Output the (X, Y) coordinate of the center of the cell containing the given text.  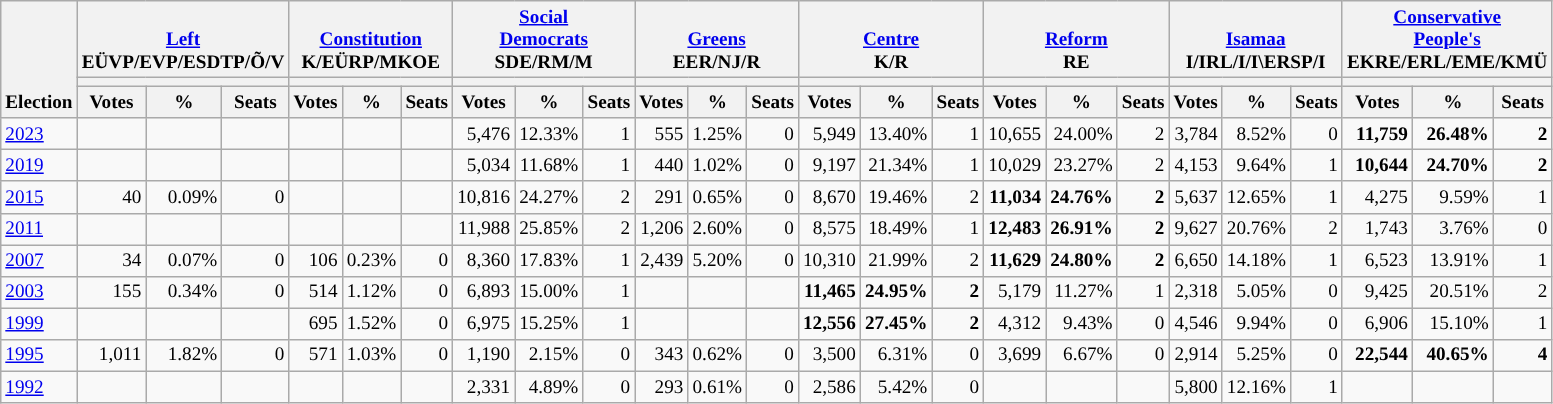
10,655 (1015, 134)
1.52% (372, 324)
12.33% (549, 134)
695 (316, 324)
22,544 (1377, 355)
14.18% (1256, 261)
9,627 (1196, 229)
24.70% (1452, 166)
155 (112, 292)
40.65% (1452, 355)
11.68% (549, 166)
2,439 (662, 261)
IsamaaI/IRL/I/I\ERSP/I (1256, 40)
15.25% (549, 324)
5,637 (1196, 197)
8,575 (829, 229)
12,556 (829, 324)
0.07% (184, 261)
11.27% (1082, 292)
4,312 (1015, 324)
1,206 (662, 229)
GreensEER/NJ/R (717, 40)
17.83% (549, 261)
5,476 (484, 134)
2,331 (484, 387)
9.59% (1452, 197)
10,029 (1015, 166)
1995 (39, 355)
3,784 (1196, 134)
LeftEÜVP/EVP/ESDTP/Õ/V (183, 40)
5,179 (1015, 292)
10,644 (1377, 166)
571 (316, 355)
9,197 (829, 166)
1.12% (372, 292)
21.99% (896, 261)
11,759 (1377, 134)
8,670 (829, 197)
5,800 (1196, 387)
1,743 (1377, 229)
5.05% (1256, 292)
0.23% (372, 261)
11,629 (1015, 261)
1,190 (484, 355)
2,914 (1196, 355)
2011 (39, 229)
1999 (39, 324)
4.89% (549, 387)
440 (662, 166)
6,523 (1377, 261)
24.00% (1082, 134)
4,275 (1377, 197)
24.76% (1082, 197)
1.02% (718, 166)
0.34% (184, 292)
1.25% (718, 134)
23.27% (1082, 166)
27.45% (896, 324)
5,949 (829, 134)
3.76% (1452, 229)
1992 (39, 387)
1.82% (184, 355)
2,318 (1196, 292)
0.65% (718, 197)
2,586 (829, 387)
0.62% (718, 355)
2023 (39, 134)
12,483 (1015, 229)
20.76% (1256, 229)
20.51% (1452, 292)
24.80% (1082, 261)
15.10% (1452, 324)
6,893 (484, 292)
26.91% (1082, 229)
2007 (39, 261)
10,816 (484, 197)
24.95% (896, 292)
6,975 (484, 324)
12.65% (1256, 197)
4 (1522, 355)
2019 (39, 166)
9.43% (1082, 324)
514 (316, 292)
9.64% (1256, 166)
9,425 (1377, 292)
5,034 (484, 166)
CentreK/R (890, 40)
8.52% (1256, 134)
13.40% (896, 134)
SocialDemocratsSDE/RM/M (544, 40)
5.25% (1256, 355)
40 (112, 197)
15.00% (549, 292)
18.49% (896, 229)
2003 (39, 292)
34 (112, 261)
4,546 (1196, 324)
21.34% (896, 166)
6,650 (1196, 261)
1,011 (112, 355)
3,699 (1015, 355)
5.20% (718, 261)
2.60% (718, 229)
25.85% (549, 229)
Election (39, 60)
2015 (39, 197)
106 (316, 261)
11,034 (1015, 197)
11,465 (829, 292)
19.46% (896, 197)
0.09% (184, 197)
6,906 (1377, 324)
1.03% (372, 355)
11,988 (484, 229)
6.67% (1082, 355)
293 (662, 387)
4,153 (1196, 166)
10,310 (829, 261)
24.27% (549, 197)
3,500 (829, 355)
ConstitutionK/EÜRP/MKOE (371, 40)
13.91% (1452, 261)
343 (662, 355)
26.48% (1452, 134)
291 (662, 197)
8,360 (484, 261)
ReformRE (1076, 40)
ConservativePeople'sEKRE/ERL/EME/KMÜ (1447, 40)
0.61% (718, 387)
555 (662, 134)
6.31% (896, 355)
9.94% (1256, 324)
12.16% (1256, 387)
5.42% (896, 387)
2.15% (549, 355)
